Capture the cell that displays the provided text and extract its [X, Y] central coordinate. 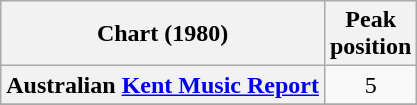
Australian Kent Music Report [163, 85]
Chart (1980) [163, 34]
Peakposition [370, 34]
5 [370, 85]
